Search for the cell housing the specified text and yield its (x, y) center coordinate. 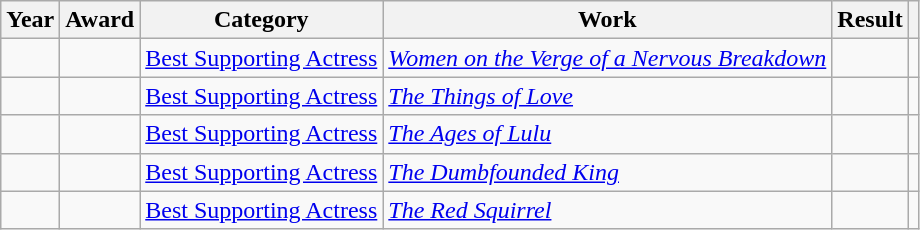
Category (262, 20)
The Things of Love (608, 96)
The Red Squirrel (608, 210)
Award (100, 20)
The Dumbfounded King (608, 172)
The Ages of Lulu (608, 134)
Result (870, 20)
Work (608, 20)
Year (30, 20)
Women on the Verge of a Nervous Breakdown (608, 58)
